Determine the [X, Y] coordinate at the center of the cell enclosing the given text.  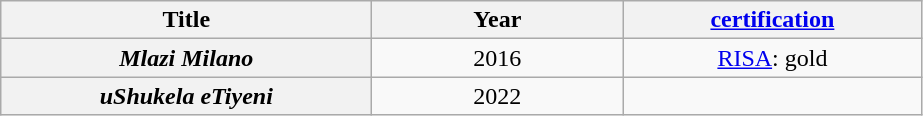
certification [772, 20]
Title [186, 20]
RISA: gold [772, 58]
Year [498, 20]
Mlazi Milano [186, 58]
2022 [498, 96]
uShukela eTiyeni [186, 96]
2016 [498, 58]
